For the text-containing cell, return its midpoint in [X, Y] coordinate format. 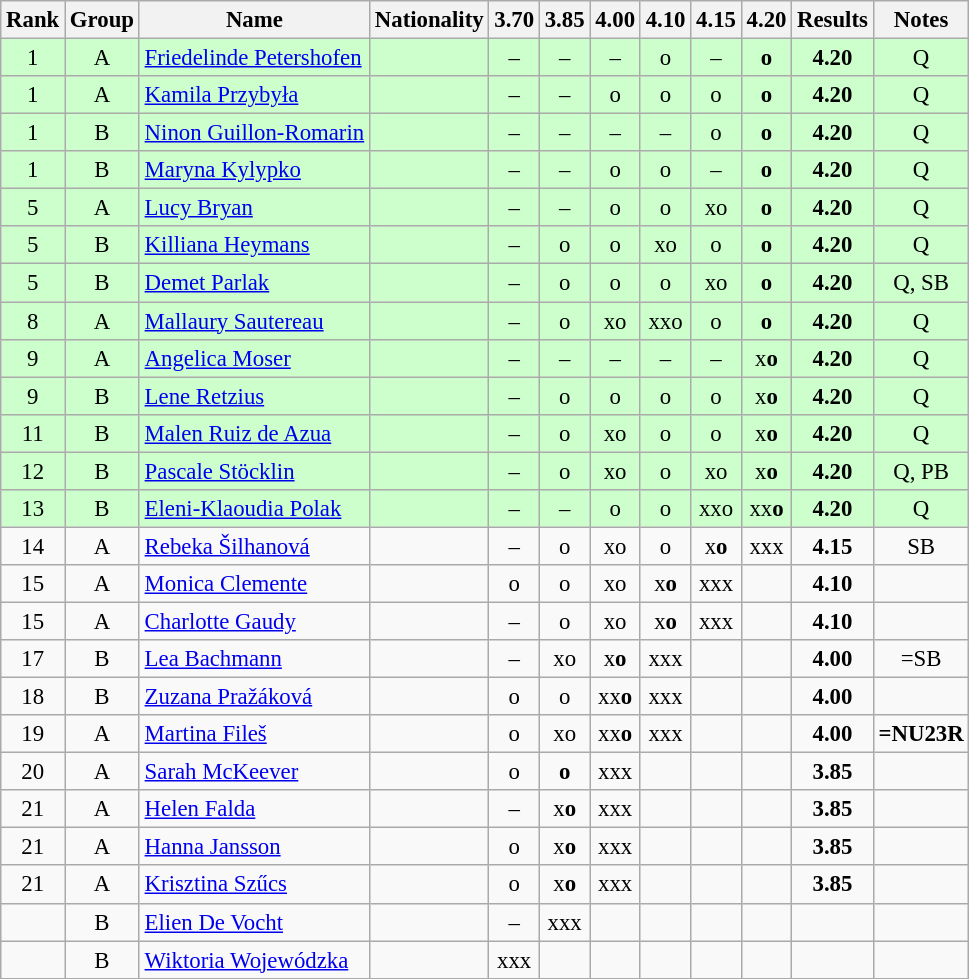
19 [33, 734]
Ninon Guillon-Romarin [254, 133]
14 [33, 546]
Name [254, 20]
=NU23R [921, 734]
Lucy Bryan [254, 208]
Group [102, 20]
Malen Ruiz de Azua [254, 433]
Rebeka Šilhanová [254, 546]
Killiana Heymans [254, 245]
8 [33, 321]
Results [832, 20]
Q, PB [921, 471]
3.70 [514, 20]
20 [33, 772]
Hanna Jansson [254, 847]
Lea Bachmann [254, 659]
Elien De Vocht [254, 922]
Friedelinde Petershofen [254, 58]
Wiktoria Wojewódzka [254, 960]
Lene Retzius [254, 396]
Kamila Przybyła [254, 95]
Pascale Stöcklin [254, 471]
Sarah McKeever [254, 772]
Charlotte Gaudy [254, 621]
Helen Falda [254, 809]
Krisztina Szűcs [254, 885]
11 [33, 433]
Eleni-Klaoudia Polak [254, 509]
=SB [921, 659]
Notes [921, 20]
Rank [33, 20]
SB [921, 546]
Q, SB [921, 283]
Maryna Kylypko [254, 170]
13 [33, 509]
Monica Clemente [254, 584]
Nationality [428, 20]
17 [33, 659]
Angelica Moser [254, 358]
12 [33, 471]
Zuzana Pražáková [254, 697]
Martina Fileš [254, 734]
Mallaury Sautereau [254, 321]
18 [33, 697]
Demet Parlak [254, 283]
